Return (x, y) of the center of cell containing provided text 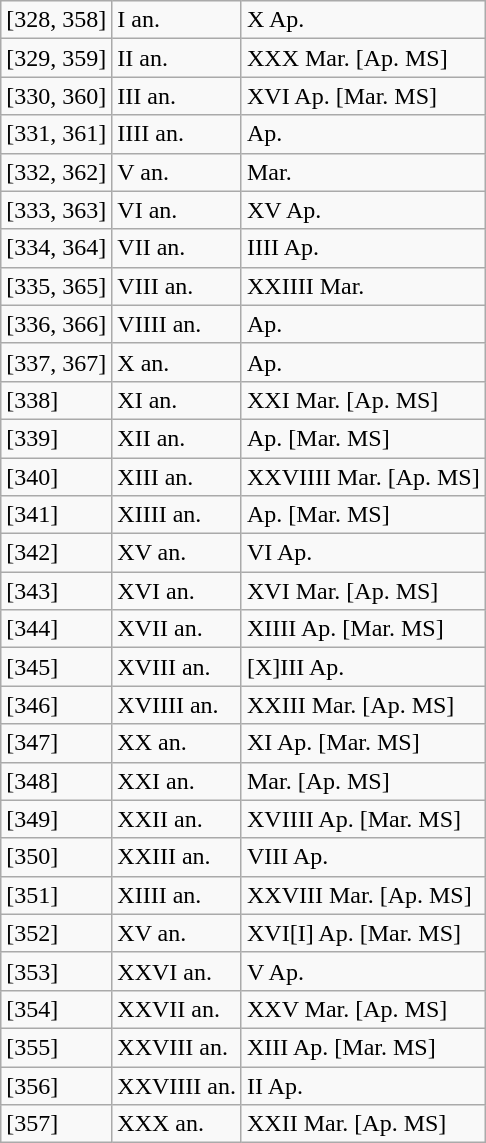
[337, 367] (56, 362)
[357] (56, 1124)
[353] (56, 971)
VII an. (177, 248)
[346] (56, 705)
XII an. (177, 438)
[356] (56, 1085)
Mar. (363, 172)
IIII Ap. (363, 248)
XXX Mar. [Ap. MS] (363, 58)
XXII an. (177, 819)
XXI Mar. [Ap. MS] (363, 400)
[351] (56, 895)
VIII Ap. (363, 857)
[354] (56, 1009)
XXVIII an. (177, 1047)
XVIIII an. (177, 705)
XIII Ap. [Mar. MS] (363, 1047)
XIII an. (177, 477)
X Ap. (363, 20)
V Ap. (363, 971)
VIIII an. (177, 324)
XXI an. (177, 781)
XXV Mar. [Ap. MS] (363, 1009)
XXVIIII an. (177, 1085)
XV Ap. (363, 210)
[335, 365] (56, 286)
XXVII an. (177, 1009)
[336, 366] (56, 324)
XX an. (177, 743)
VIII an. (177, 286)
XIIII Ap. [Mar. MS] (363, 629)
[349] (56, 819)
XVI[I] Ap. [Mar. MS] (363, 933)
[331, 361] (56, 134)
[333, 363] (56, 210)
XXIII Mar. [Ap. MS] (363, 705)
I an. (177, 20)
[343] (56, 591)
Mar. [Ap. MS] (363, 781)
X an. (177, 362)
[341] (56, 515)
[352] (56, 933)
[344] (56, 629)
II Ap. (363, 1085)
XI an. (177, 400)
[355] (56, 1047)
XXIIII Mar. (363, 286)
XVII an. (177, 629)
[348] (56, 781)
[330, 360] (56, 96)
[350] (56, 857)
V an. (177, 172)
[X]III Ap. (363, 667)
VI an. (177, 210)
[339] (56, 438)
XXX an. (177, 1124)
XXII Mar. [Ap. MS] (363, 1124)
XXIII an. (177, 857)
[345] (56, 667)
[342] (56, 553)
[340] (56, 477)
[338] (56, 400)
XXVIIII Mar. [Ap. MS] (363, 477)
[334, 364] (56, 248)
VI Ap. (363, 553)
XVIIII Ap. [Mar. MS] (363, 819)
[328, 358] (56, 20)
[347] (56, 743)
III an. (177, 96)
XVI Mar. [Ap. MS] (363, 591)
XVI Ap. [Mar. MS] (363, 96)
XXVI an. (177, 971)
XI Ap. [Mar. MS] (363, 743)
XVI an. (177, 591)
XXVIII Mar. [Ap. MS] (363, 895)
[332, 362] (56, 172)
[329, 359] (56, 58)
II an. (177, 58)
IIII an. (177, 134)
XVIII an. (177, 667)
